Find where the given text appears and provide that cell's center as [X, Y] coordinate. 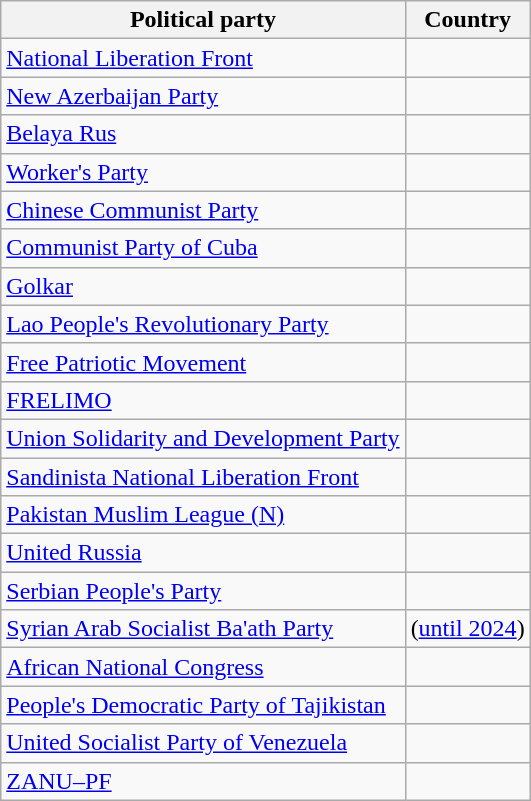
Political party [203, 20]
FRELIMO [203, 400]
United Russia [203, 553]
ZANU–PF [203, 781]
National Liberation Front [203, 58]
(until 2024) [468, 629]
Free Patriotic Movement [203, 362]
Lao People's Revolutionary Party [203, 324]
Serbian People's Party [203, 591]
Belaya Rus [203, 134]
Chinese Communist Party [203, 210]
Worker's Party [203, 172]
Communist Party of Cuba [203, 248]
African National Congress [203, 667]
Sandinista National Liberation Front [203, 477]
Union Solidarity and Development Party [203, 438]
Pakistan Muslim League (N) [203, 515]
People's Democratic Party of Tajikistan [203, 705]
United Socialist Party of Venezuela [203, 743]
Country [468, 20]
Syrian Arab Socialist Ba'ath Party [203, 629]
Golkar [203, 286]
New Azerbaijan Party [203, 96]
